Return the [x, y] coordinate for the center point of the cell that contains the specified text.  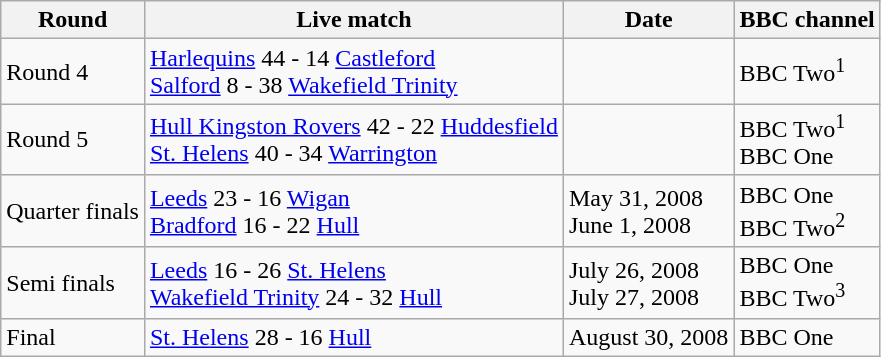
May 31, 2008June 1, 2008 [648, 211]
Harlequins 44 - 14 CastlefordSalford 8 - 38 Wakefield Trinity [354, 72]
Date [648, 20]
Round 5 [73, 140]
July 26, 2008July 27, 2008 [648, 283]
BBC Two1 [807, 72]
BBC One [807, 338]
BBC Two1BBC One [807, 140]
Leeds 23 - 16 WiganBradford 16 - 22 Hull [354, 211]
Hull Kingston Rovers 42 - 22 HuddesfieldSt. Helens 40 - 34 Warrington [354, 140]
Final [73, 338]
BBC OneBBC Two2 [807, 211]
Round 4 [73, 72]
St. Helens 28 - 16 Hull [354, 338]
Semi finals [73, 283]
August 30, 2008 [648, 338]
Live match [354, 20]
BBC channel [807, 20]
Quarter finals [73, 211]
BBC OneBBC Two3 [807, 283]
Round [73, 20]
Leeds 16 - 26 St. HelensWakefield Trinity 24 - 32 Hull [354, 283]
